Capture the cell that displays the provided text and extract its (x, y) central coordinate. 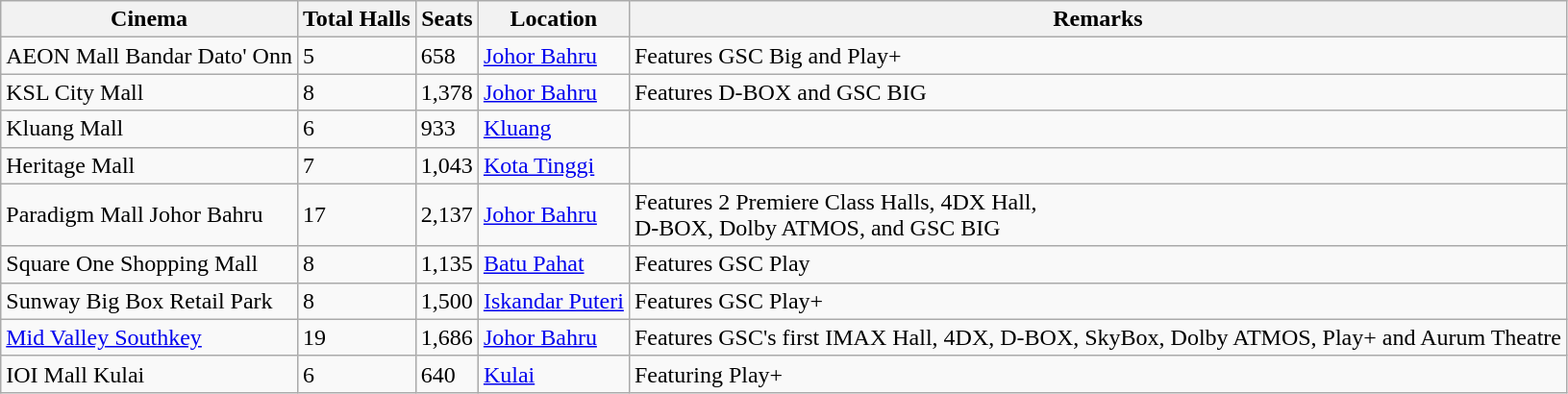
Batu Pahat (554, 264)
Cinema (150, 19)
KSL City Mall (150, 92)
Featuring Play+ (1098, 374)
Remarks (1098, 19)
Paradigm Mall Johor Bahru (150, 215)
Features GSC Big and Play+ (1098, 56)
1,043 (446, 165)
Features GSC's first IMAX Hall, 4DX, D-BOX, SkyBox, Dolby ATMOS, Play+ and Aurum Theatre (1098, 337)
Kota Tinggi (554, 165)
Heritage Mall (150, 165)
1,500 (446, 301)
Mid Valley Southkey (150, 337)
Location (554, 19)
Kulai (554, 374)
Square One Shopping Mall (150, 264)
1,686 (446, 337)
5 (356, 56)
Kluang (554, 129)
IOI Mall Kulai (150, 374)
Sunway Big Box Retail Park (150, 301)
7 (356, 165)
Seats (446, 19)
Features 2 Premiere Class Halls, 4DX Hall,D-BOX, Dolby ATMOS, and GSC BIG (1098, 215)
Features D-BOX and GSC BIG (1098, 92)
1,135 (446, 264)
1,378 (446, 92)
640 (446, 374)
Iskandar Puteri (554, 301)
Kluang Mall (150, 129)
658 (446, 56)
933 (446, 129)
AEON Mall Bandar Dato' Onn (150, 56)
Features GSC Play (1098, 264)
2,137 (446, 215)
Features GSC Play+ (1098, 301)
Total Halls (356, 19)
19 (356, 337)
17 (356, 215)
